Determine the (x, y) coordinate at the center of the cell enclosing the given text.  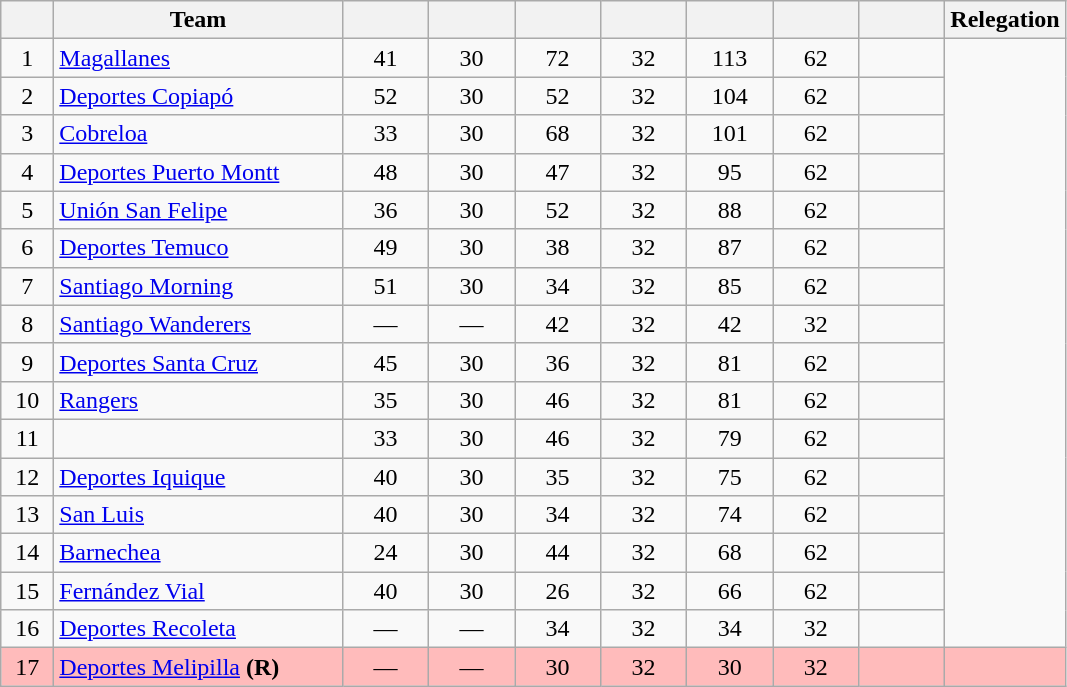
75 (730, 477)
Unión San Felipe (198, 210)
113 (730, 58)
7 (28, 286)
44 (557, 553)
11 (28, 438)
Deportes Copiapó (198, 96)
24 (385, 553)
Cobreloa (198, 134)
3 (28, 134)
Fernández Vial (198, 591)
88 (730, 210)
85 (730, 286)
72 (557, 58)
15 (28, 591)
8 (28, 324)
16 (28, 629)
Barnechea (198, 553)
Deportes Temuco (198, 248)
79 (730, 438)
2 (28, 96)
Santiago Wanderers (198, 324)
San Luis (198, 515)
6 (28, 248)
101 (730, 134)
Rangers (198, 400)
38 (557, 248)
12 (28, 477)
Santiago Morning (198, 286)
48 (385, 172)
95 (730, 172)
49 (385, 248)
41 (385, 58)
Deportes Recoleta (198, 629)
Relegation (1005, 20)
4 (28, 172)
87 (730, 248)
45 (385, 362)
66 (730, 591)
10 (28, 400)
1 (28, 58)
14 (28, 553)
9 (28, 362)
5 (28, 210)
Magallanes (198, 58)
51 (385, 286)
17 (28, 667)
Deportes Santa Cruz (198, 362)
104 (730, 96)
47 (557, 172)
Deportes Iquique (198, 477)
74 (730, 515)
Team (198, 20)
Deportes Melipilla (R) (198, 667)
Deportes Puerto Montt (198, 172)
26 (557, 591)
13 (28, 515)
